Search for the cell housing the specified text and yield its (x, y) center coordinate. 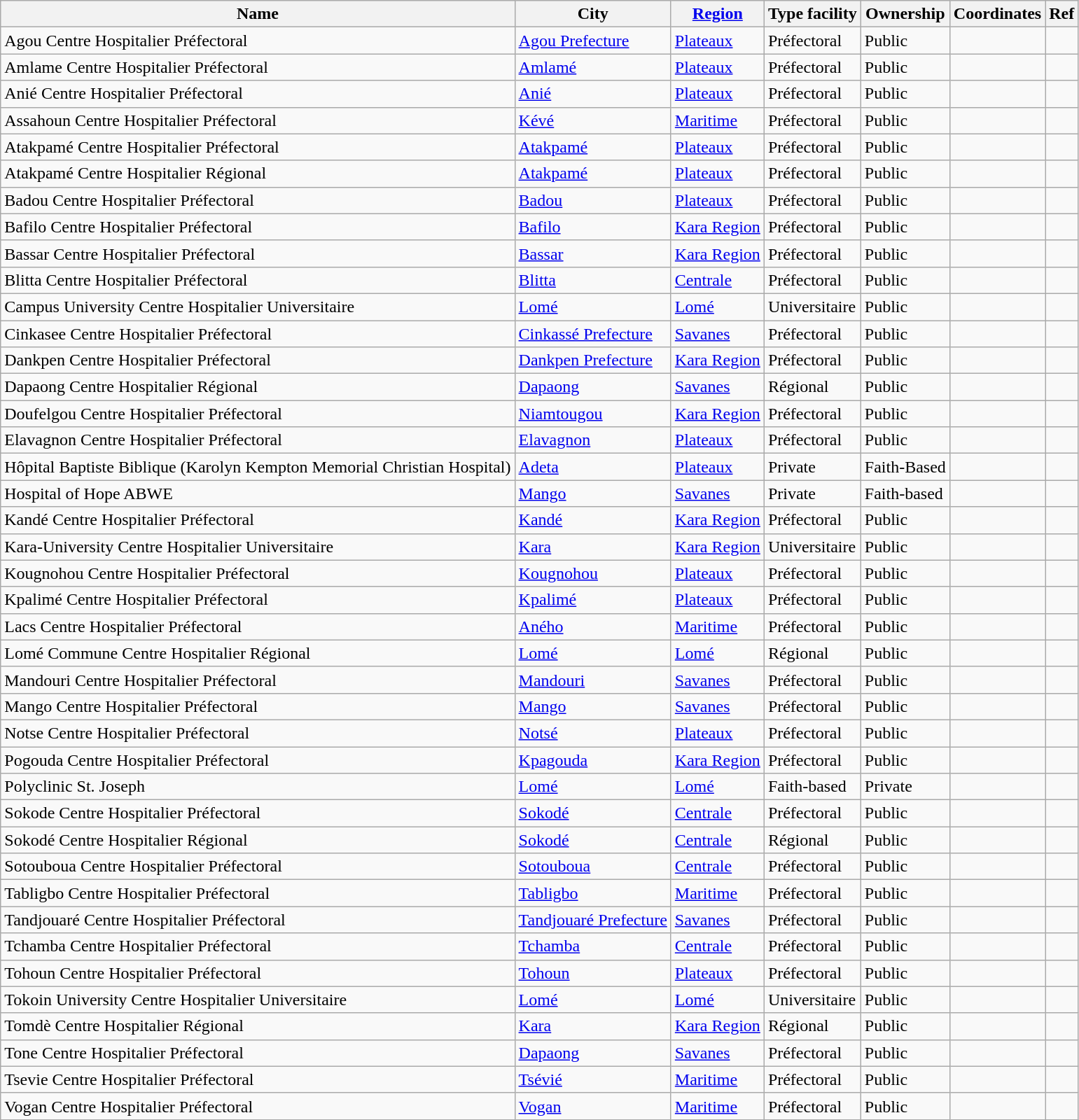
Elavagnon Centre Hospitalier Préfectoral (258, 440)
Tchamba Centre Hospitalier Préfectoral (258, 946)
Sotouboua Centre Hospitalier Préfectoral (258, 867)
Blitta (592, 280)
Sotouboua (592, 867)
Tandjouaré Prefecture (592, 920)
Pogouda Centre Hospitalier Préfectoral (258, 759)
Anié (592, 94)
Cinkasee Centre Hospitalier Préfectoral (258, 334)
Bassar (592, 253)
Mango Centre Hospitalier Préfectoral (258, 706)
Kougnohou Centre Hospitalier Préfectoral (258, 573)
Notsé (592, 733)
Kpalimé Centre Hospitalier Préfectoral (258, 600)
Amlamé (592, 67)
Badou Centre Hospitalier Préfectoral (258, 200)
Atakpamé Centre Hospitalier Régional (258, 174)
Lacs Centre Hospitalier Préfectoral (258, 626)
Kpalimé (592, 600)
Faith-Based (905, 467)
Dankpen Centre Hospitalier Préfectoral (258, 360)
Name (258, 14)
Bafilo (592, 227)
Vogan (592, 1106)
Region (717, 14)
Cinkassé Prefecture (592, 334)
Coordinates (997, 14)
Atakpamé Centre Hospitalier Préfectoral (258, 147)
Tohoun Centre Hospitalier Préfectoral (258, 973)
Kpagouda (592, 759)
Badou (592, 200)
Type facility (812, 14)
Tokoin University Centre Hospitalier Universitaire (258, 1000)
Mandouri (592, 680)
Bassar Centre Hospitalier Préfectoral (258, 253)
Polyclinic St. Joseph (258, 787)
Kandé (592, 520)
Tomdè Centre Hospitalier Régional (258, 1026)
Anié Centre Hospitalier Préfectoral (258, 94)
Elavagnon (592, 440)
Hôpital Baptiste Biblique (Karolyn Kempton Memorial Christian Hospital) (258, 467)
Lomé Commune Centre Hospitalier Régional (258, 653)
Dapaong Centre Hospitalier Régional (258, 387)
Tabligbo Centre Hospitalier Préfectoral (258, 893)
Tsevie Centre Hospitalier Préfectoral (258, 1079)
Ref (1061, 14)
Notse Centre Hospitalier Préfectoral (258, 733)
Mandouri Centre Hospitalier Préfectoral (258, 680)
Kandé Centre Hospitalier Préfectoral (258, 520)
Campus University Centre Hospitalier Universitaire (258, 307)
Kévé (592, 120)
Assahoun Centre Hospitalier Préfectoral (258, 120)
Vogan Centre Hospitalier Préfectoral (258, 1106)
Agou Prefecture (592, 41)
Doufelgou Centre Hospitalier Préfectoral (258, 414)
Tabligbo (592, 893)
Blitta Centre Hospitalier Préfectoral (258, 280)
Hospital of Hope ABWE (258, 493)
Kougnohou (592, 573)
Sokodé Centre Hospitalier Régional (258, 840)
Tone Centre Hospitalier Préfectoral (258, 1053)
Tsévié (592, 1079)
Bafilo Centre Hospitalier Préfectoral (258, 227)
Aného (592, 626)
Dankpen Prefecture (592, 360)
Tchamba (592, 946)
Tandjouaré Centre Hospitalier Préfectoral (258, 920)
Sokode Centre Hospitalier Préfectoral (258, 813)
Tohoun (592, 973)
Niamtougou (592, 414)
Adeta (592, 467)
Amlame Centre Hospitalier Préfectoral (258, 67)
Agou Centre Hospitalier Préfectoral (258, 41)
Kara-University Centre Hospitalier Universitaire (258, 547)
City (592, 14)
Ownership (905, 14)
